Search for the cell housing the specified text and yield its (x, y) center coordinate. 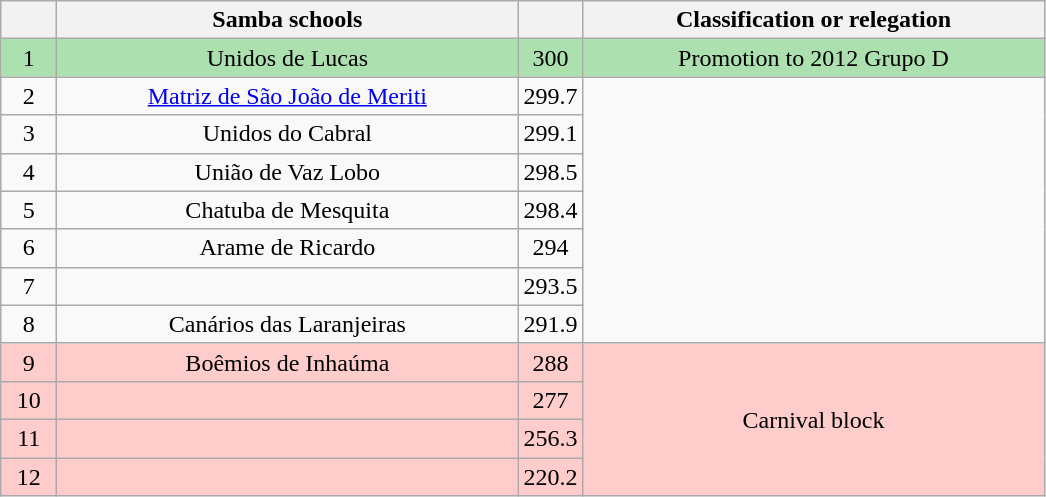
6 (29, 248)
293.5 (550, 286)
291.9 (550, 324)
300 (550, 58)
Samba schools (288, 20)
10 (29, 400)
Boêmios de Inhaúma (288, 362)
Carnival block (814, 419)
Arame de Ricardo (288, 248)
Promotion to 2012 Grupo D (814, 58)
9 (29, 362)
277 (550, 400)
Chatuba de Mesquita (288, 210)
Matriz de São João de Meriti (288, 96)
256.3 (550, 438)
União de Vaz Lobo (288, 172)
5 (29, 210)
Unidos do Cabral (288, 134)
288 (550, 362)
294 (550, 248)
298.4 (550, 210)
299.1 (550, 134)
299.7 (550, 96)
Canários das Laranjeiras (288, 324)
1 (29, 58)
7 (29, 286)
4 (29, 172)
298.5 (550, 172)
220.2 (550, 477)
Unidos de Lucas (288, 58)
11 (29, 438)
3 (29, 134)
2 (29, 96)
8 (29, 324)
Classification or relegation (814, 20)
12 (29, 477)
